Output the [x, y] coordinate of the center of the cell containing the given text.  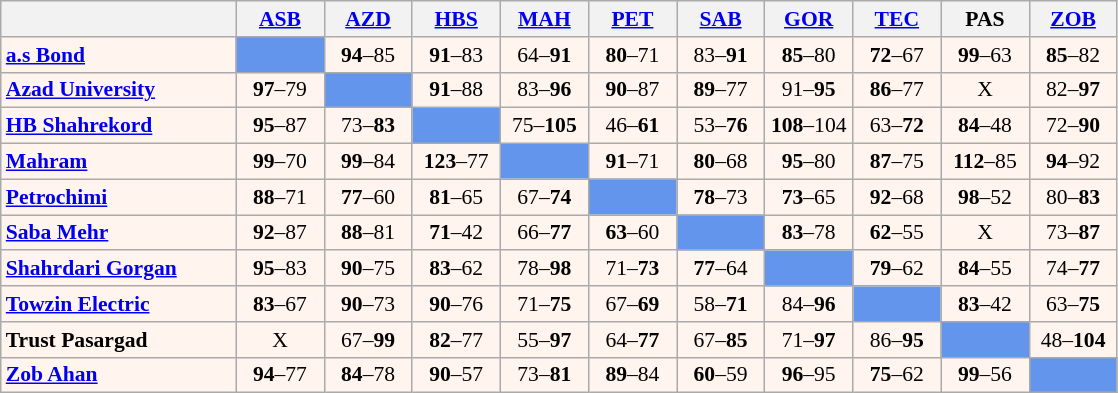
84–96 [809, 304]
94–92 [1073, 162]
83–78 [809, 233]
77–60 [368, 197]
66–77 [544, 233]
PAS [985, 19]
71–97 [809, 340]
89–84 [632, 375]
75–62 [897, 375]
92–68 [897, 197]
72–67 [897, 55]
91–71 [632, 162]
80–68 [720, 162]
98–52 [985, 197]
92–87 [280, 233]
71–75 [544, 304]
46–61 [632, 126]
71–73 [632, 269]
91–88 [456, 90]
90–87 [632, 90]
91–95 [809, 90]
81–65 [456, 197]
63–60 [632, 233]
ASB [280, 19]
99–56 [985, 375]
63–75 [1073, 304]
53–76 [720, 126]
62–55 [897, 233]
88–71 [280, 197]
PET [632, 19]
Mahram [118, 162]
85–82 [1073, 55]
77–64 [720, 269]
112–85 [985, 162]
95–83 [280, 269]
63–72 [897, 126]
86–77 [897, 90]
73–87 [1073, 233]
75–105 [544, 126]
GOR [809, 19]
Zob Ahan [118, 375]
78–73 [720, 197]
91–83 [456, 55]
79–62 [897, 269]
90–73 [368, 304]
73–83 [368, 126]
80–83 [1073, 197]
90–57 [456, 375]
Shahrdari Gorgan [118, 269]
83–67 [280, 304]
74–77 [1073, 269]
94–85 [368, 55]
AZD [368, 19]
78–98 [544, 269]
71–42 [456, 233]
55–97 [544, 340]
83–42 [985, 304]
73–81 [544, 375]
94–77 [280, 375]
96–95 [809, 375]
95–87 [280, 126]
Saba Mehr [118, 233]
90–76 [456, 304]
97–79 [280, 90]
90–75 [368, 269]
95–80 [809, 162]
83–91 [720, 55]
72–90 [1073, 126]
83–96 [544, 90]
Towzin Electric [118, 304]
67–85 [720, 340]
64–91 [544, 55]
MAH [544, 19]
Petrochimi [118, 197]
82–97 [1073, 90]
108–104 [809, 126]
99–70 [280, 162]
a.s Bond [118, 55]
TEC [897, 19]
73–65 [809, 197]
58–71 [720, 304]
99–63 [985, 55]
67–69 [632, 304]
80–71 [632, 55]
67–74 [544, 197]
ZOB [1073, 19]
SAB [720, 19]
83–62 [456, 269]
HBS [456, 19]
Azad University [118, 90]
60–59 [720, 375]
64–77 [632, 340]
48–104 [1073, 340]
123–77 [456, 162]
87–75 [897, 162]
HB Shahrekord [118, 126]
84–78 [368, 375]
84–48 [985, 126]
89–77 [720, 90]
86–95 [897, 340]
82–77 [456, 340]
85–80 [809, 55]
Trust Pasargad [118, 340]
99–84 [368, 162]
67–99 [368, 340]
88–81 [368, 233]
84–55 [985, 269]
